Find where the given text appears and provide that cell's center as [X, Y] coordinate. 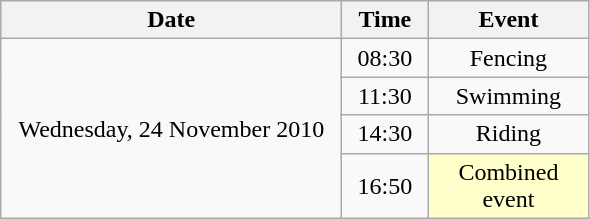
Wednesday, 24 November 2010 [172, 128]
Time [385, 20]
Combined event [508, 186]
Date [172, 20]
Riding [508, 134]
16:50 [385, 186]
Fencing [508, 58]
14:30 [385, 134]
Swimming [508, 96]
Event [508, 20]
08:30 [385, 58]
11:30 [385, 96]
